Locate the cell with the specified text and output its [x, y] center coordinate. 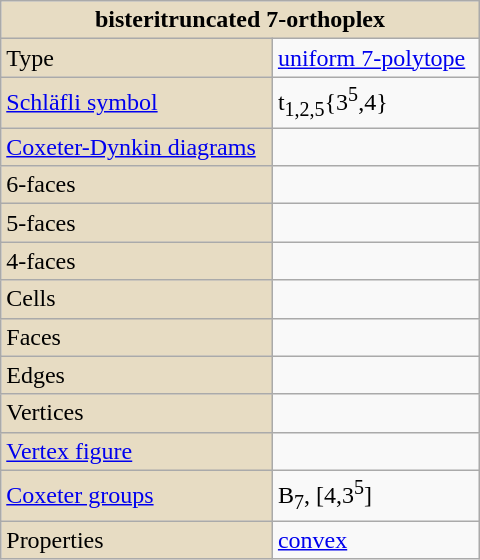
Vertex figure [137, 451]
Coxeter-Dynkin diagrams [137, 147]
5-faces [137, 223]
Coxeter groups [137, 496]
B7, [4,35] [376, 496]
bisteritruncated 7-orthoplex [240, 20]
4-faces [137, 261]
t1,2,5{35,4} [376, 102]
Properties [137, 540]
uniform 7-polytope [376, 58]
convex [376, 540]
Type [137, 58]
Cells [137, 299]
Faces [137, 337]
Vertices [137, 413]
Edges [137, 375]
6-faces [137, 185]
Schläfli symbol [137, 102]
